Return [x, y] of the center of cell containing provided text 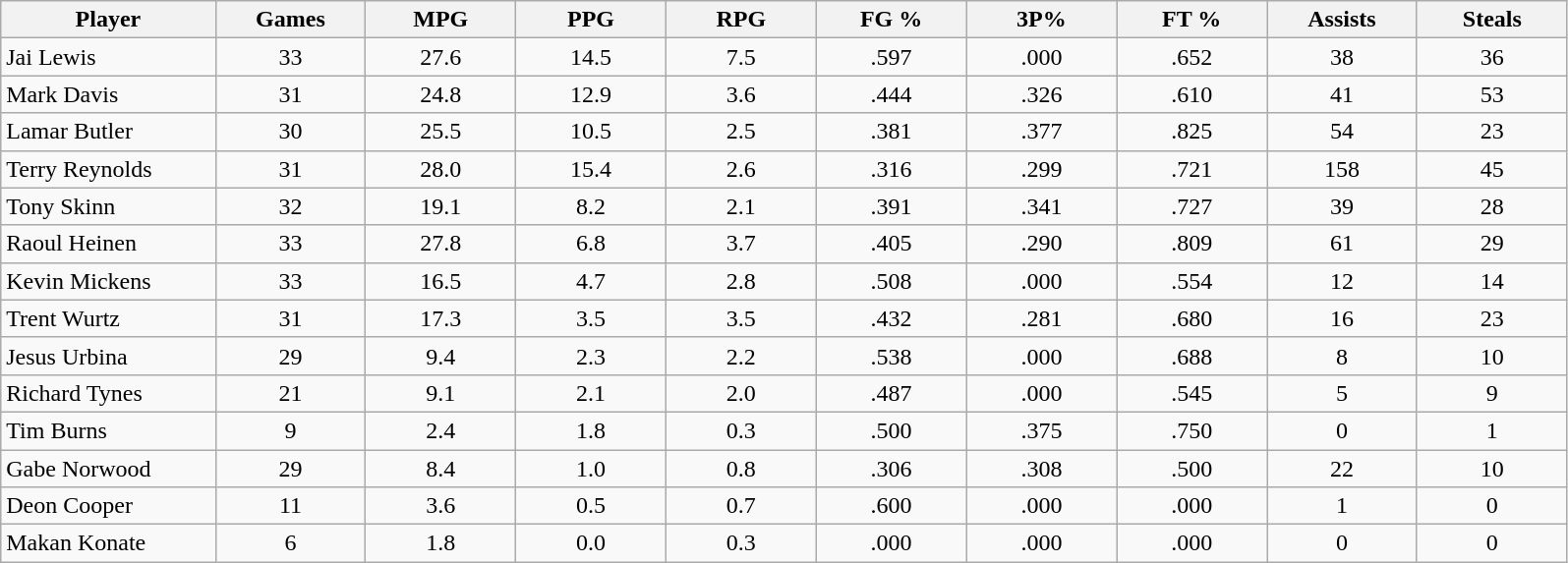
12.9 [592, 94]
Steals [1492, 20]
.508 [891, 281]
.432 [891, 318]
Tony Skinn [108, 206]
3P% [1042, 20]
39 [1343, 206]
.554 [1191, 281]
.341 [1042, 206]
2.4 [440, 430]
.290 [1042, 244]
.809 [1191, 244]
Tim Burns [108, 430]
17.3 [440, 318]
.680 [1191, 318]
4.7 [592, 281]
.538 [891, 356]
.597 [891, 57]
Mark Davis [108, 94]
.308 [1042, 469]
Makan Konate [108, 543]
21 [291, 393]
.652 [1191, 57]
Trent Wurtz [108, 318]
36 [1492, 57]
61 [1343, 244]
.391 [891, 206]
Jesus Urbina [108, 356]
.405 [891, 244]
6 [291, 543]
7.5 [741, 57]
.825 [1191, 132]
2.5 [741, 132]
14.5 [592, 57]
.610 [1191, 94]
38 [1343, 57]
.487 [891, 393]
.444 [891, 94]
.377 [1042, 132]
27.6 [440, 57]
12 [1343, 281]
.375 [1042, 430]
8.2 [592, 206]
158 [1343, 169]
FG % [891, 20]
9.1 [440, 393]
3.7 [741, 244]
27.8 [440, 244]
2.8 [741, 281]
5 [1343, 393]
.381 [891, 132]
11 [291, 506]
24.8 [440, 94]
2.3 [592, 356]
0.8 [741, 469]
19.1 [440, 206]
2.6 [741, 169]
Games [291, 20]
Assists [1343, 20]
Kevin Mickens [108, 281]
2.0 [741, 393]
FT % [1191, 20]
.688 [1191, 356]
10.5 [592, 132]
2.2 [741, 356]
22 [1343, 469]
16.5 [440, 281]
15.4 [592, 169]
0.5 [592, 506]
Jai Lewis [108, 57]
Lamar Butler [108, 132]
32 [291, 206]
Gabe Norwood [108, 469]
41 [1343, 94]
.316 [891, 169]
0.7 [741, 506]
1.0 [592, 469]
25.5 [440, 132]
Deon Cooper [108, 506]
.326 [1042, 94]
9.4 [440, 356]
30 [291, 132]
14 [1492, 281]
0.0 [592, 543]
28.0 [440, 169]
8 [1343, 356]
RPG [741, 20]
Raoul Heinen [108, 244]
53 [1492, 94]
6.8 [592, 244]
16 [1343, 318]
PPG [592, 20]
45 [1492, 169]
.721 [1191, 169]
Terry Reynolds [108, 169]
Richard Tynes [108, 393]
.306 [891, 469]
.545 [1191, 393]
.281 [1042, 318]
MPG [440, 20]
.750 [1191, 430]
Player [108, 20]
.727 [1191, 206]
28 [1492, 206]
8.4 [440, 469]
54 [1343, 132]
.299 [1042, 169]
.600 [891, 506]
